For the text-containing cell, return its midpoint in (X, Y) coordinate format. 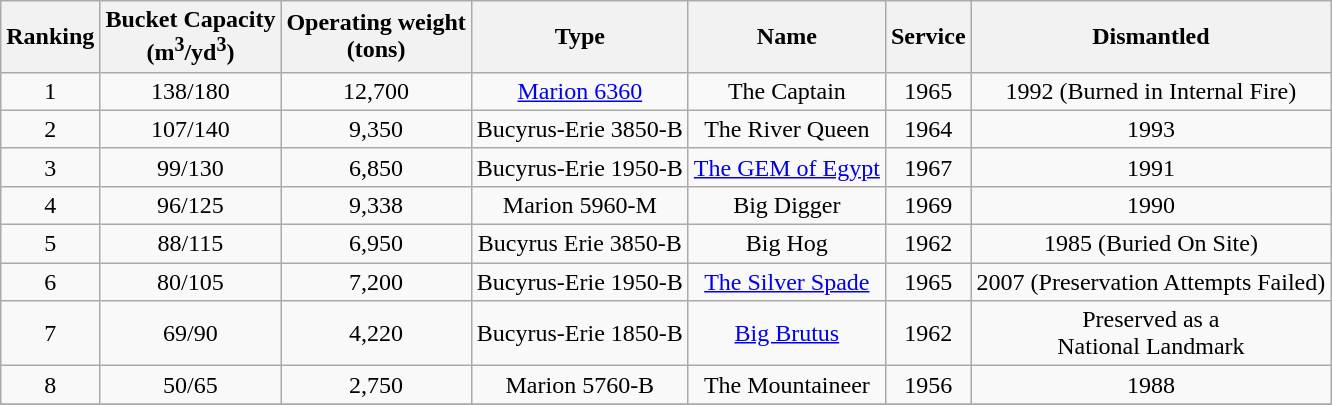
96/125 (190, 205)
1969 (928, 205)
The River Queen (786, 129)
The Silver Spade (786, 282)
Name (786, 37)
99/130 (190, 167)
80/105 (190, 282)
1 (50, 91)
88/115 (190, 244)
9,338 (376, 205)
138/180 (190, 91)
Big Hog (786, 244)
12,700 (376, 91)
2007 (Preservation Attempts Failed) (1151, 282)
1991 (1151, 167)
Service (928, 37)
1990 (1151, 205)
2 (50, 129)
The GEM of Egypt (786, 167)
Type (580, 37)
Operating weight(tons) (376, 37)
1985 (Buried On Site) (1151, 244)
4,220 (376, 334)
1992 (Burned in Internal Fire) (1151, 91)
7,200 (376, 282)
2,750 (376, 385)
107/140 (190, 129)
69/90 (190, 334)
Big Digger (786, 205)
6,950 (376, 244)
Preserved as a National Landmark (1151, 334)
Bucyrus-Erie 3850-B (580, 129)
1988 (1151, 385)
8 (50, 385)
Marion 5760-B (580, 385)
6 (50, 282)
Bucyrus-Erie 1850-B (580, 334)
5 (50, 244)
The Mountaineer (786, 385)
4 (50, 205)
Ranking (50, 37)
The Captain (786, 91)
1964 (928, 129)
Bucket Capacity (m3/yd3) (190, 37)
Bucyrus Erie 3850-B (580, 244)
Big Brutus (786, 334)
1993 (1151, 129)
50/65 (190, 385)
Marion 6360 (580, 91)
9,350 (376, 129)
6,850 (376, 167)
3 (50, 167)
Dismantled (1151, 37)
1967 (928, 167)
Marion 5960-M (580, 205)
1956 (928, 385)
7 (50, 334)
